Extract the (X, Y) coordinate from the center of the cell holding the provided text.  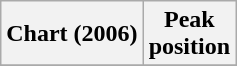
Peakposition (189, 34)
Chart (2006) (72, 34)
